Return [X, Y] of the center of cell containing provided text 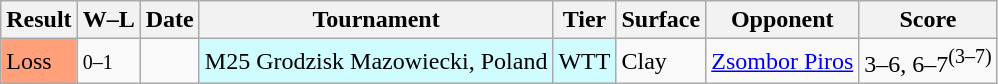
WTT [584, 62]
Opponent [782, 20]
Result [39, 20]
Clay [661, 62]
Zsombor Piros [782, 62]
Date [170, 20]
Tier [584, 20]
0–1 [108, 62]
Loss [39, 62]
M25 Grodzisk Mazowiecki, Poland [376, 62]
3–6, 6–7(3–7) [928, 62]
Tournament [376, 20]
W–L [108, 20]
Score [928, 20]
Surface [661, 20]
